Scan for the cell matching the given text and deliver its (x, y) coordinate at center. 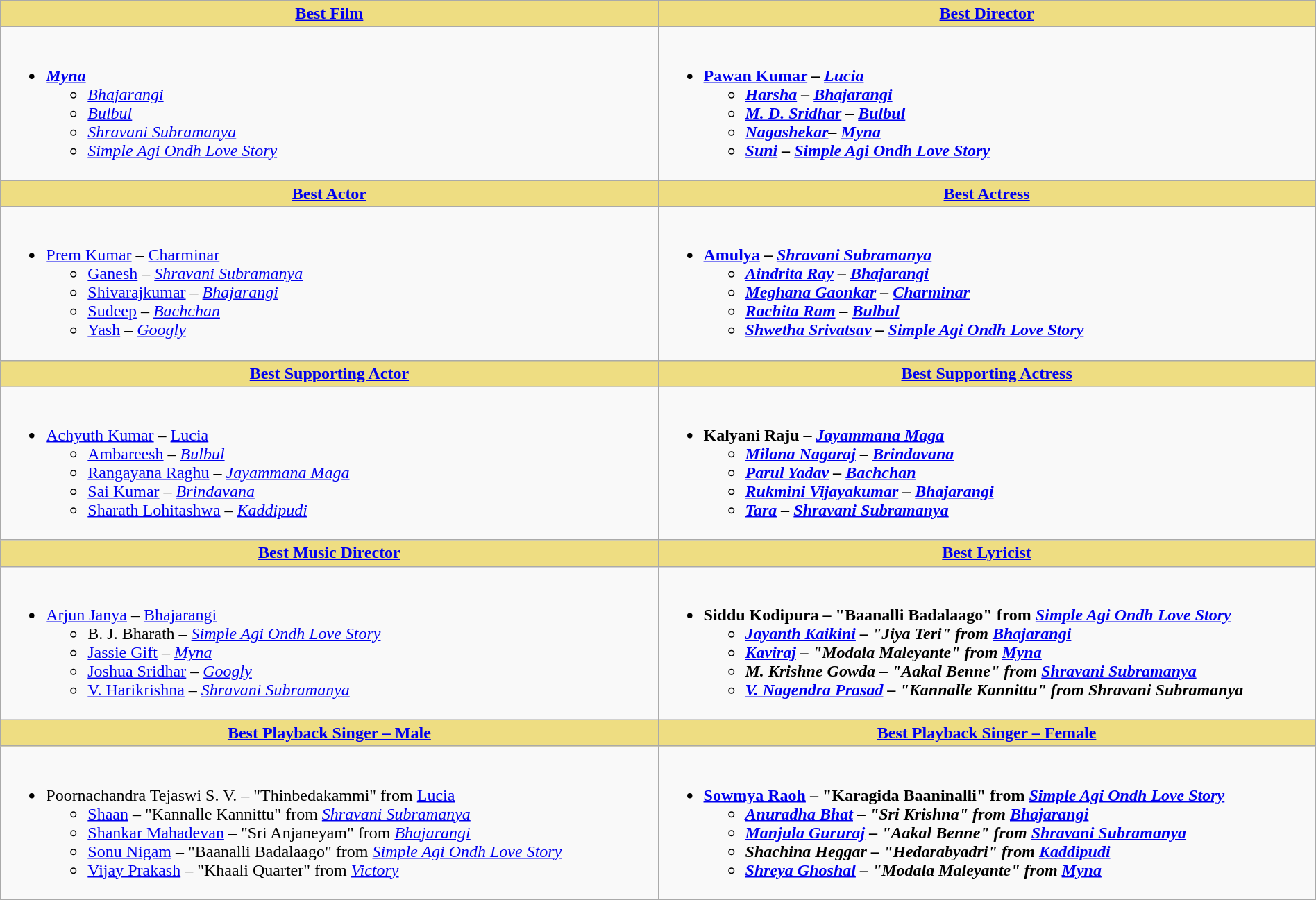
Pawan Kumar – LuciaHarsha – BhajarangiM. D. Sridhar – BulbulNagashekar– MynaSuni – Simple Agi Ondh Love Story (987, 104)
Prem Kumar – CharminarGanesh – Shravani SubramanyaShivarajkumar – BhajarangiSudeep – BachchanYash – Googly (329, 283)
Best Supporting Actor (329, 373)
Arjun Janya – BhajarangiB. J. Bharath – Simple Agi Ondh Love StoryJassie Gift – MynaJoshua Sridhar – GooglyV. Harikrishna – Shravani Subramanya (329, 643)
Best Playback Singer – Male (329, 733)
Best Lyricist (987, 553)
Best Playback Singer – Female (987, 733)
Kalyani Raju – Jayammana MagaMilana Nagaraj – BrindavanaParul Yadav – BachchanRukmini Vijayakumar – BhajarangiTara – Shravani Subramanya (987, 464)
Achyuth Kumar – LuciaAmbareesh – BulbulRangayana Raghu – Jayammana MagaSai Kumar – BrindavanaSharath Lohitashwa – Kaddipudi (329, 464)
MynaBhajarangiBulbulShravani SubramanyaSimple Agi Ondh Love Story (329, 104)
Best Film (329, 14)
Best Supporting Actress (987, 373)
Amulya – Shravani SubramanyaAindrita Ray – BhajarangiMeghana Gaonkar – CharminarRachita Ram – BulbulShwetha Srivatsav – Simple Agi Ondh Love Story (987, 283)
Best Music Director (329, 553)
Best Director (987, 14)
Best Actress (987, 194)
Best Actor (329, 194)
